Detect which cell encompasses the target text, then output its [X, Y] center coordinate. 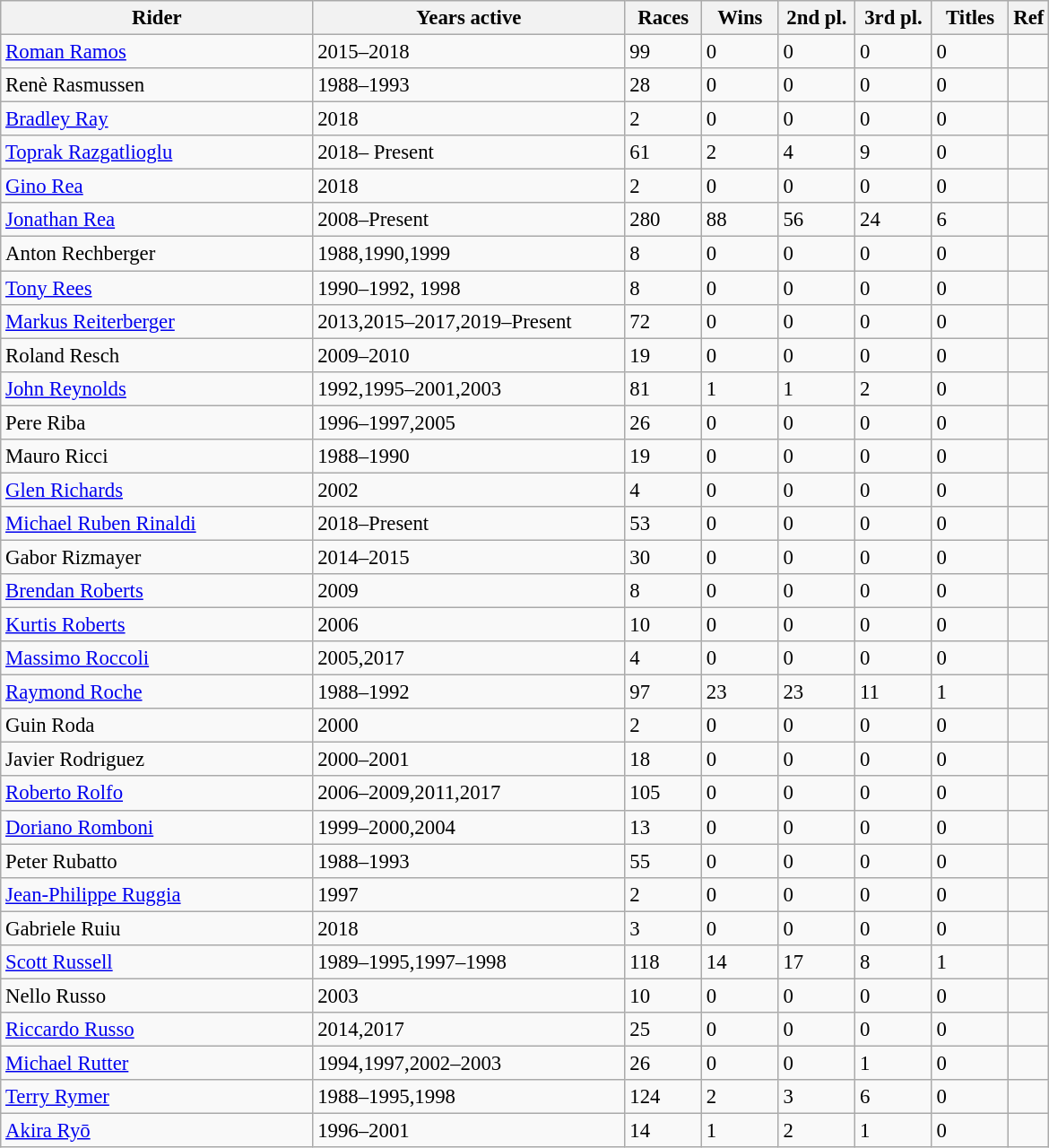
Gabor Rizmayer [157, 557]
Roland Resch [157, 355]
Jean-Philippe Ruggia [157, 894]
1997 [469, 894]
55 [663, 861]
Wins [741, 18]
John Reynolds [157, 388]
2005,2017 [469, 658]
2014,2017 [469, 1030]
Terry Rymer [157, 1097]
56 [817, 220]
9 [894, 152]
1988–1992 [469, 692]
81 [663, 388]
Scott Russell [157, 962]
Riccardo Russo [157, 1030]
2nd pl. [817, 18]
24 [894, 220]
Brendan Roberts [157, 591]
Jonathan Rea [157, 220]
30 [663, 557]
1989–1995,1997–1998 [469, 962]
2015–2018 [469, 52]
53 [663, 524]
28 [663, 85]
17 [817, 962]
72 [663, 321]
Years active [469, 18]
Roberto Rolfo [157, 794]
2006 [469, 625]
Rider [157, 18]
1990–1992, 1998 [469, 288]
13 [663, 827]
Peter Rubatto [157, 861]
Tony Rees [157, 288]
2014–2015 [469, 557]
Gino Rea [157, 187]
Races [663, 18]
2018–Present [469, 524]
2000 [469, 726]
Nello Russo [157, 996]
Titles [970, 18]
1992,1995–2001,2003 [469, 388]
2002 [469, 490]
Michael Ruben Rinaldi [157, 524]
1988,1990,1999 [469, 254]
3rd pl. [894, 18]
Anton Rechberger [157, 254]
Renè Rasmussen [157, 85]
88 [741, 220]
18 [663, 760]
280 [663, 220]
Bradley Ray [157, 119]
61 [663, 152]
Massimo Roccoli [157, 658]
Glen Richards [157, 490]
Akira Ryō [157, 1131]
Michael Rutter [157, 1063]
2000–2001 [469, 760]
Guin Roda [157, 726]
25 [663, 1030]
2006–2009,2011,2017 [469, 794]
124 [663, 1097]
Doriano Romboni [157, 827]
2018– Present [469, 152]
105 [663, 794]
1988–1990 [469, 457]
Ref [1029, 18]
Kurtis Roberts [157, 625]
2013,2015–2017,2019–Present [469, 321]
97 [663, 692]
1996–1997,2005 [469, 422]
Raymond Roche [157, 692]
99 [663, 52]
Gabriele Ruiu [157, 928]
2003 [469, 996]
Mauro Ricci [157, 457]
Javier Rodriguez [157, 760]
Markus Reiterberger [157, 321]
2009–2010 [469, 355]
11 [894, 692]
1988–1995,1998 [469, 1097]
Toprak Razgatlioglu [157, 152]
Pere Riba [157, 422]
1996–2001 [469, 1131]
1994,1997,2002–2003 [469, 1063]
Roman Ramos [157, 52]
2009 [469, 591]
2008–Present [469, 220]
118 [663, 962]
1999–2000,2004 [469, 827]
